Capture the cell that displays the provided text and extract its (X, Y) central coordinate. 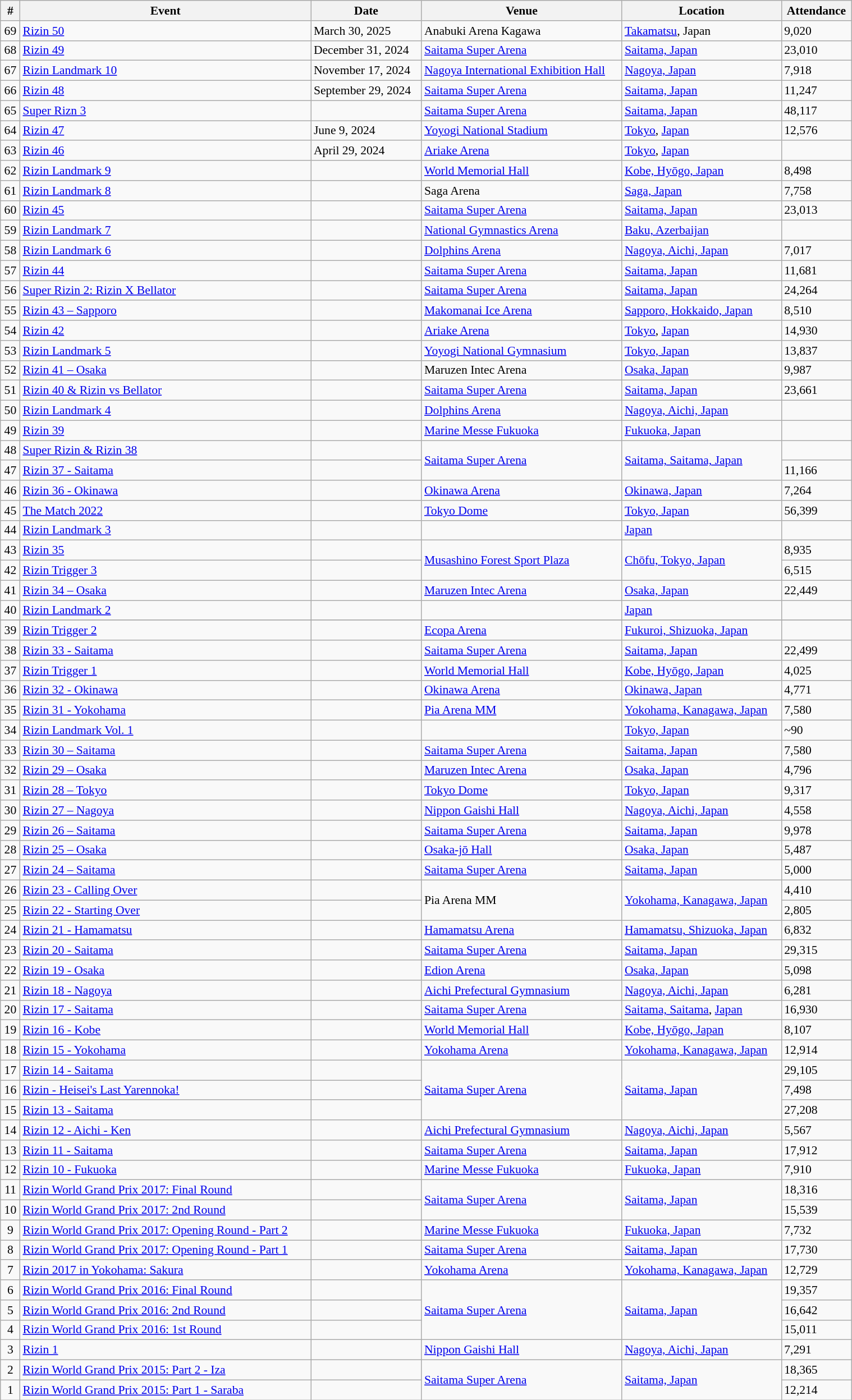
32 (10, 770)
7,918 (816, 71)
41 (10, 590)
Rizin 16 - Kobe (165, 1030)
Rizin 13 - Saitama (165, 1110)
Rizin 17 - Saitama (165, 1010)
7,732 (816, 1230)
20 (10, 1010)
69 (10, 30)
Rizin 45 (165, 210)
7,291 (816, 1350)
Rizin 26 – Saitama (165, 830)
7 (10, 1270)
27 (10, 870)
28 (10, 850)
4,796 (816, 770)
33 (10, 750)
Hamamatsu Arena (522, 930)
Saga Arena (522, 190)
15 (10, 1110)
29,105 (816, 1070)
54 (10, 331)
16,930 (816, 1010)
Rizin World Grand Prix 2015: Part 1 - Saraba (165, 1390)
5,000 (816, 870)
Rizin Trigger 1 (165, 670)
18 (10, 1050)
11,247 (816, 90)
57 (10, 270)
7,758 (816, 190)
Musashino Forest Sport Plaza (522, 560)
34 (10, 730)
Rizin World Grand Prix 2017: 2nd Round (165, 1210)
4,025 (816, 670)
31 (10, 790)
Rizin 25 – Osaka (165, 850)
Rizin World Grand Prix 2016: 1st Round (165, 1330)
Rizin 20 - Saitama (165, 950)
60 (10, 210)
29,315 (816, 950)
63 (10, 150)
Rizin 29 – Osaka (165, 770)
8,935 (816, 550)
Rizin World Grand Prix 2016: Final Round (165, 1290)
27,208 (816, 1110)
24 (10, 930)
Rizin Landmark 5 (165, 350)
8 (10, 1250)
Rizin 28 – Tokyo (165, 790)
Date (366, 11)
Sapporo, Hokkaido, Japan (702, 310)
26 (10, 890)
Rizin 31 - Yokohama (165, 710)
Rizin 21 - Hamamatsu (165, 930)
3 (10, 1350)
Rizin Landmark 9 (165, 171)
Edion Arena (522, 970)
Rizin Trigger 3 (165, 570)
39 (10, 630)
2 (10, 1370)
47 (10, 470)
Rizin 43 – Sapporo (165, 310)
59 (10, 231)
Rizin 19 - Osaka (165, 970)
7,017 (816, 250)
18,316 (816, 1190)
Rizin 12 - Aichi - Ken (165, 1130)
11,681 (816, 270)
66 (10, 90)
5,567 (816, 1130)
Event (165, 11)
Rizin 2017 in Yokohama: Sakura (165, 1270)
Rizin 14 - Saitama (165, 1070)
Yoyogi National Stadium (522, 130)
Super Rizin & Rizin 38 (165, 450)
November 17, 2024 (366, 71)
Hamamatsu, Shizuoka, Japan (702, 930)
Rizin 41 – Osaka (165, 370)
Rizin Landmark 4 (165, 410)
Saga, Japan (702, 190)
~90 (816, 730)
30 (10, 810)
June 9, 2024 (366, 130)
Rizin World Grand Prix 2017: Opening Round - Part 2 (165, 1230)
14,930 (816, 331)
Ecopa Arena (522, 630)
September 29, 2024 (366, 90)
Attendance (816, 11)
Rizin 34 – Osaka (165, 590)
12,576 (816, 130)
Chōfu, Tokyo, Japan (702, 560)
Rizin 37 - Saitama (165, 470)
43 (10, 550)
Rizin Landmark 6 (165, 250)
8,498 (816, 171)
23,010 (816, 51)
Rizin 18 - Nagoya (165, 990)
Rizin 32 - Okinawa (165, 690)
4,410 (816, 890)
65 (10, 111)
4,558 (816, 810)
17 (10, 1070)
22 (10, 970)
13,837 (816, 350)
14 (10, 1130)
Rizin World Grand Prix 2017: Opening Round - Part 1 (165, 1250)
Super Rizin 2: Rizin X Bellator (165, 291)
Rizin 15 - Yokohama (165, 1050)
56 (10, 291)
15,539 (816, 1210)
62 (10, 171)
Rizin 35 (165, 550)
2,805 (816, 910)
42 (10, 570)
Rizin 22 - Starting Over (165, 910)
Rizin 46 (165, 150)
9,317 (816, 790)
Rizin Landmark 7 (165, 231)
6 (10, 1290)
21 (10, 990)
Rizin 50 (165, 30)
67 (10, 71)
December 31, 2024 (366, 51)
45 (10, 510)
58 (10, 250)
18,365 (816, 1370)
17,912 (816, 1150)
Rizin 47 (165, 130)
1 (10, 1390)
5,487 (816, 850)
The Match 2022 (165, 510)
46 (10, 490)
Makomanai Ice Arena (522, 310)
44 (10, 530)
8,510 (816, 310)
Fukuroi, Shizuoka, Japan (702, 630)
7,910 (816, 1170)
37 (10, 670)
53 (10, 350)
12,214 (816, 1390)
22,499 (816, 650)
17,730 (816, 1250)
Anabuki Arena Kagawa (522, 30)
# (10, 11)
24,264 (816, 291)
Rizin World Grand Prix 2017: Final Round (165, 1190)
19 (10, 1030)
19,357 (816, 1290)
Rizin Trigger 2 (165, 630)
13 (10, 1150)
Rizin 24 – Saitama (165, 870)
51 (10, 391)
4,771 (816, 690)
Rizin Landmark 10 (165, 71)
Rizin Landmark 8 (165, 190)
22,449 (816, 590)
6,832 (816, 930)
7,264 (816, 490)
Rizin 33 - Saitama (165, 650)
11,166 (816, 470)
Rizin - Heisei's Last Yarennoka! (165, 1090)
23,013 (816, 210)
Location (702, 11)
16,642 (816, 1310)
25 (10, 910)
Rizin 23 - Calling Over (165, 890)
Rizin Landmark 2 (165, 611)
55 (10, 310)
29 (10, 830)
16 (10, 1090)
Nagoya International Exhibition Hall (522, 71)
Rizin 10 - Fukuoka (165, 1170)
12 (10, 1170)
Rizin Landmark 3 (165, 530)
Takamatsu, Japan (702, 30)
68 (10, 51)
April 29, 2024 (366, 150)
Osaka-jō Hall (522, 850)
Rizin World Grand Prix 2016: 2nd Round (165, 1310)
Rizin 30 – Saitama (165, 750)
61 (10, 190)
Yoyogi National Gymnasium (522, 350)
Rizin 1 (165, 1350)
5 (10, 1310)
40 (10, 611)
12,729 (816, 1270)
12,914 (816, 1050)
11 (10, 1190)
Rizin 36 - Okinawa (165, 490)
Rizin 40 & Rizin vs Bellator (165, 391)
Nagoya, Japan (702, 71)
Super Rizn 3 (165, 111)
23,661 (816, 391)
64 (10, 130)
Rizin 27 – Nagoya (165, 810)
Baku, Azerbaijan (702, 231)
8,107 (816, 1030)
52 (10, 370)
6,281 (816, 990)
Rizin 48 (165, 90)
Rizin 44 (165, 270)
9 (10, 1230)
Rizin 42 (165, 331)
7,498 (816, 1090)
4 (10, 1330)
Rizin 39 (165, 430)
49 (10, 430)
48,117 (816, 111)
March 30, 2025 (366, 30)
Rizin 11 - Saitama (165, 1150)
9,987 (816, 370)
50 (10, 410)
Rizin Landmark Vol. 1 (165, 730)
9,020 (816, 30)
6,515 (816, 570)
National Gymnastics Arena (522, 231)
48 (10, 450)
10 (10, 1210)
23 (10, 950)
36 (10, 690)
Rizin World Grand Prix 2015: Part 2 - Iza (165, 1370)
Rizin 49 (165, 51)
35 (10, 710)
9,978 (816, 830)
15,011 (816, 1330)
38 (10, 650)
5,098 (816, 970)
56,399 (816, 510)
Venue (522, 11)
